Detect which cell encompasses the target text, then output its [x, y] center coordinate. 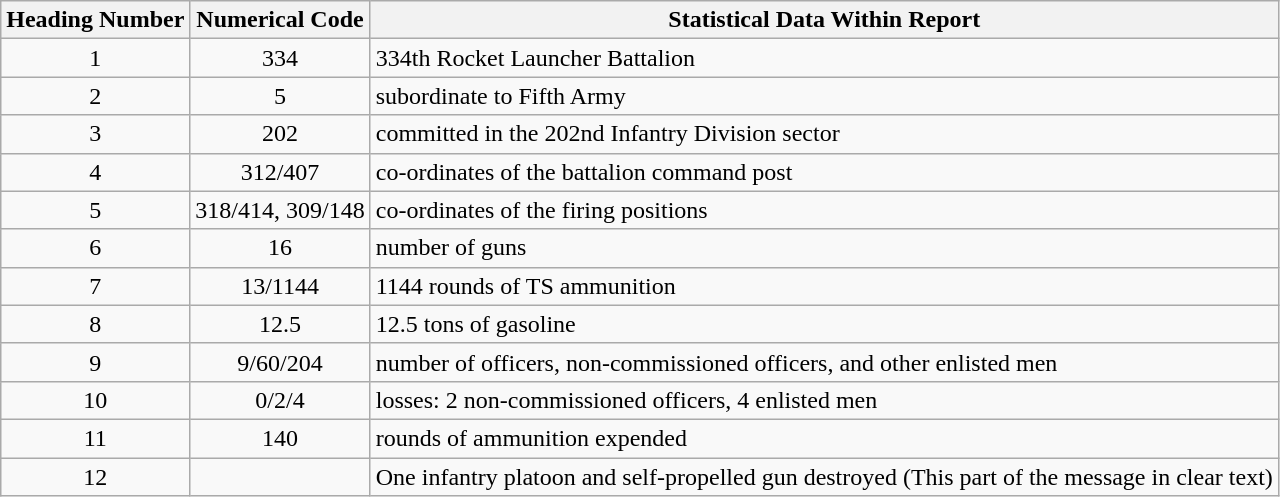
number of guns [824, 248]
9/60/204 [280, 362]
0/2/4 [280, 400]
12.5 [280, 324]
12 [96, 477]
Heading Number [96, 20]
140 [280, 438]
16 [280, 248]
1 [96, 58]
committed in the 202nd Infantry Division sector [824, 134]
202 [280, 134]
334 [280, 58]
11 [96, 438]
7 [96, 286]
8 [96, 324]
losses: 2 non-commissioned officers, 4 enlisted men [824, 400]
10 [96, 400]
12.5 tons of gasoline [824, 324]
4 [96, 172]
13/1144 [280, 286]
subordinate to Fifth Army [824, 96]
3 [96, 134]
co-ordinates of the battalion command post [824, 172]
One infantry platoon and self-propelled gun destroyed (This part of the message in clear text) [824, 477]
rounds of ammunition expended [824, 438]
Statistical Data Within Report [824, 20]
number of officers, non-commissioned officers, and other enlisted men [824, 362]
2 [96, 96]
318/414, 309/148 [280, 210]
Numerical Code [280, 20]
1144 rounds of TS ammunition [824, 286]
334th Rocket Launcher Battalion [824, 58]
9 [96, 362]
6 [96, 248]
co-ordinates of the firing positions [824, 210]
312/407 [280, 172]
